Pinpoint the cell where the given text exists, returning its (x, y) midpoint coordinate. 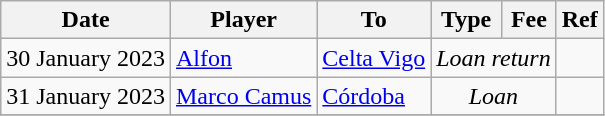
Córdoba (374, 96)
Player (243, 20)
Loan (494, 96)
Celta Vigo (374, 58)
Type (466, 20)
Marco Camus (243, 96)
30 January 2023 (86, 58)
31 January 2023 (86, 96)
To (374, 20)
Date (86, 20)
Alfon (243, 58)
Loan return (494, 58)
Ref (580, 20)
Fee (530, 20)
